From the cell containing the given text, extract its center point as (X, Y) coordinate. 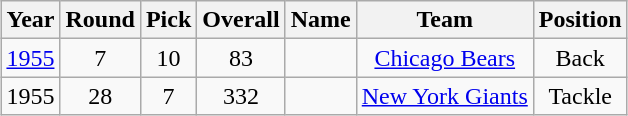
Year (30, 20)
28 (100, 96)
10 (168, 58)
332 (241, 96)
83 (241, 58)
Position (580, 20)
New York Giants (444, 96)
Back (580, 58)
Team (444, 20)
Overall (241, 20)
Pick (168, 20)
Chicago Bears (444, 58)
Tackle (580, 96)
Round (100, 20)
Name (320, 20)
